Scan for the cell matching the given text and deliver its (X, Y) coordinate at center. 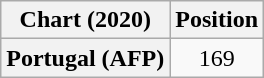
Portugal (AFP) (86, 58)
Position (217, 20)
169 (217, 58)
Chart (2020) (86, 20)
